Find where the given text appears and provide that cell's center as (x, y) coordinate. 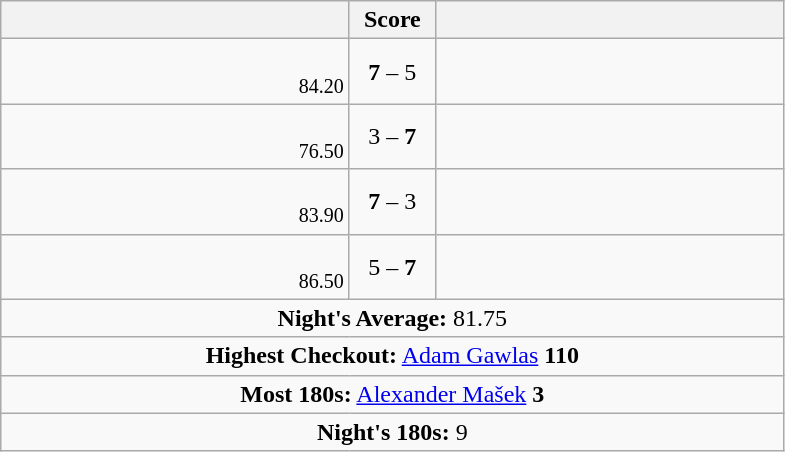
76.50 (176, 136)
Score (392, 20)
83.90 (176, 202)
Most 180s: Alexander Mašek 3 (392, 394)
7 – 5 (392, 72)
Night's 180s: 9 (392, 432)
Highest Checkout: Adam Gawlas 110 (392, 356)
3 – 7 (392, 136)
7 – 3 (392, 202)
86.50 (176, 266)
Night's Average: 81.75 (392, 318)
84.20 (176, 72)
5 – 7 (392, 266)
